Detect which cell encompasses the target text, then output its (x, y) center coordinate. 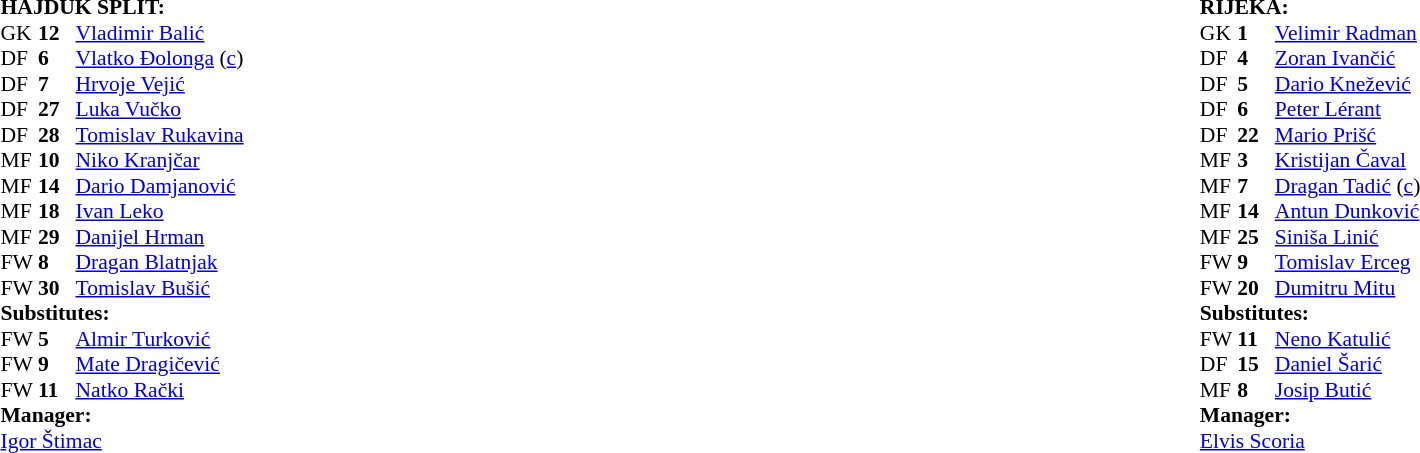
28 (57, 135)
1 (1256, 33)
20 (1256, 288)
Ivan Leko (177, 211)
Natko Rački (177, 390)
Substitutes: (139, 313)
30 (57, 288)
Danijel Hrman (177, 237)
Tomislav Rukavina (177, 135)
3 (1256, 161)
4 (1256, 59)
Almir Turković (177, 339)
12 (57, 33)
15 (1256, 365)
29 (57, 237)
Hrvoje Vejić (177, 84)
Dario Damjanović (177, 186)
10 (57, 161)
Mate Dragičević (177, 365)
Niko Kranjčar (177, 161)
27 (57, 109)
22 (1256, 135)
Manager: (139, 415)
Luka Vučko (177, 109)
Dragan Blatnjak (177, 263)
Vladimir Balić (177, 33)
Vlatko Đolonga (c) (177, 59)
18 (57, 211)
25 (1256, 237)
Tomislav Bušić (177, 288)
